Return (X, Y) of the center of cell containing provided text 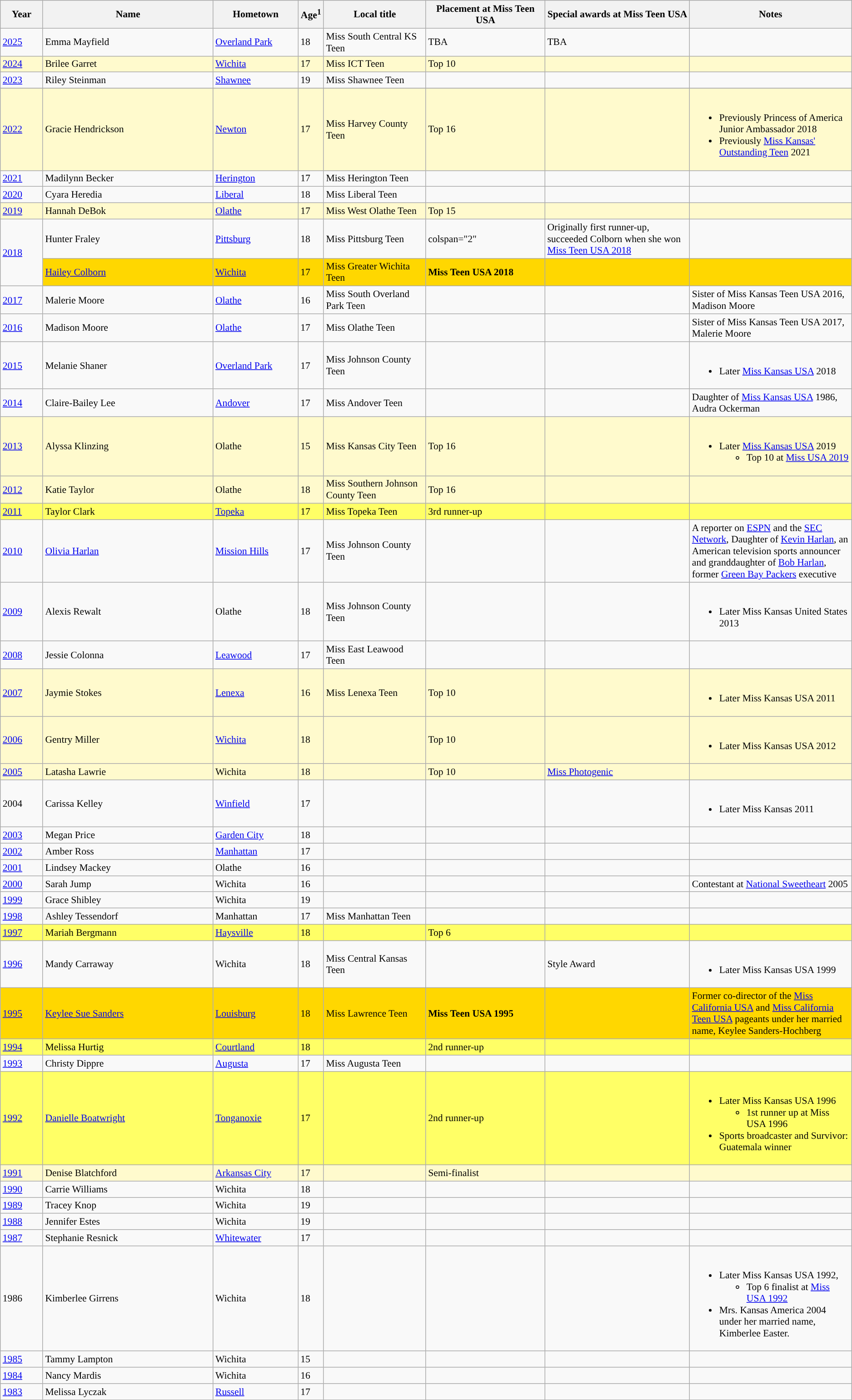
Later Miss Kansas USA 1992,Top 6 finalist at Miss USA 1992Mrs. Kansas America 2004 under her married name, Kimberlee Easter. (771, 1299)
Special awards at Miss Teen USA (617, 15)
Year (22, 15)
Daughter of Miss Kansas USA 1986, Audra Ockerman (771, 403)
1990 (22, 1189)
1984 (22, 1375)
Topeka (255, 512)
Notes (771, 15)
Top 15 (485, 211)
Carissa Kelley (128, 804)
Liberal (255, 195)
Claire-Bailey Lee (128, 403)
Later Miss Kansas USA 2018 (771, 365)
Melissa Hurtig (128, 1047)
Miss Teen USA 1995 (485, 1013)
Shawnee (255, 80)
Katie Taylor (128, 490)
Tammy Lampton (128, 1360)
2003 (22, 835)
Originally first runner-up, succeeded Colborn when she won Miss Teen USA 2018 (617, 239)
1987 (22, 1238)
Courtland (255, 1047)
Andover (255, 403)
Mission Hills (255, 551)
Stephanie Resnick (128, 1238)
Gentry Miller (128, 740)
2005 (22, 772)
Hailey Colborn (128, 273)
Later Miss Kansas USA 19961st runner up at Miss USA 1996Sports broadcaster and Survivor: Guatemala winner (771, 1118)
Local title (374, 15)
Madison Moore (128, 328)
Miss Lawrence Teen (374, 1013)
2023 (22, 80)
2020 (22, 195)
2017 (22, 300)
Name (128, 15)
Age1 (311, 15)
Hannah DeBok (128, 211)
2000 (22, 884)
Miss Southern Johnson County Teen (374, 490)
2016 (22, 328)
1985 (22, 1360)
Miss Greater Wichita Teen (374, 273)
Latasha Lawrie (128, 772)
Gracie Hendrickson (128, 130)
Miss Andover Teen (374, 403)
Louisburg (255, 1013)
colspan="2" (485, 239)
2001 (22, 868)
Emma Mayfield (128, 42)
Sister of Miss Kansas Teen USA 2017, Malerie Moore (771, 328)
Miss Harvey County Teen (374, 130)
Pittsburg (255, 239)
Placement at Miss Teen USA (485, 15)
Miss South Central KS Teen (374, 42)
Later Miss Kansas USA 2011 (771, 693)
Keylee Sue Sanders (128, 1013)
Sarah Jump (128, 884)
Ashley Tessendorf (128, 916)
2021 (22, 179)
2022 (22, 130)
Former co-director of the Miss California USA and Miss California Teen USA pageants under her married name, Keylee Sanders-Hochberg (771, 1013)
Sister of Miss Kansas Teen USA 2016, Madison Moore (771, 300)
2009 (22, 612)
Alexis Rewalt (128, 612)
Danielle Boatwright (128, 1118)
Lenexa (255, 693)
1996 (22, 964)
Mariah Bergmann (128, 933)
Madilynn Becker (128, 179)
Top 6 (485, 933)
Miss West Olathe Teen (374, 211)
Miss Augusta Teen (374, 1063)
Alyssa Klinzing (128, 447)
Hometown (255, 15)
Miss Herington Teen (374, 179)
2015 (22, 365)
Miss East Leawood Teen (374, 655)
Jennifer Estes (128, 1222)
Herington (255, 179)
Denise Blatchford (128, 1173)
1997 (22, 933)
1994 (22, 1047)
Miss Teen USA 2018 (485, 273)
3rd runner-up (485, 512)
Miss Olathe Teen (374, 328)
Russell (255, 1392)
Miss Topeka Teen (374, 512)
Miss Lenexa Teen (374, 693)
1998 (22, 916)
Taylor Clark (128, 512)
Amber Ross (128, 852)
Miss Liberal Teen (374, 195)
Later Miss Kansas USA 2019Top 10 at Miss USA 2019 (771, 447)
1992 (22, 1118)
Later Miss Kansas USA 2012 (771, 740)
Cyara Heredia (128, 195)
Tracey Knop (128, 1206)
Megan Price (128, 835)
Miss Central Kansas Teen (374, 964)
Leawood (255, 655)
Whitewater (255, 1238)
Riley Steinman (128, 80)
2011 (22, 512)
1999 (22, 900)
Haysville (255, 933)
1991 (22, 1173)
Garden City (255, 835)
Contestant at National Sweetheart 2005 (771, 884)
Miss ICT Teen (374, 64)
Christy Dippre (128, 1063)
2010 (22, 551)
Hunter Fraley (128, 239)
Later Miss Kansas USA 1999 (771, 964)
1993 (22, 1063)
Winfield (255, 804)
Later Miss Kansas United States 2013 (771, 612)
2025 (22, 42)
Olivia Harlan (128, 551)
Jaymie Stokes (128, 693)
Lindsey Mackey (128, 868)
2018 (22, 253)
Miss Photogenic (617, 772)
Miss Kansas City Teen (374, 447)
2002 (22, 852)
Jessie Colonna (128, 655)
Melanie Shaner (128, 365)
1983 (22, 1392)
Previously Princess of America Junior Ambassador 2018Previously Miss Kansas' Outstanding Teen 2021 (771, 130)
Brilee Garret (128, 64)
Style Award (617, 964)
1989 (22, 1206)
Carrie Williams (128, 1189)
Grace Shibley (128, 900)
1986 (22, 1299)
Arkansas City (255, 1173)
Miss Shawnee Teen (374, 80)
Nancy Mardis (128, 1375)
Semi-finalist (485, 1173)
Tonganoxie (255, 1118)
Miss Manhattan Teen (374, 916)
2004 (22, 804)
2012 (22, 490)
2019 (22, 211)
Mandy Carraway (128, 964)
Kimberlee Girrens (128, 1299)
Malerie Moore (128, 300)
Newton (255, 130)
Melissa Lyczak (128, 1392)
2008 (22, 655)
Miss South Overland Park Teen (374, 300)
Miss Pittsburg Teen (374, 239)
1995 (22, 1013)
1988 (22, 1222)
2013 (22, 447)
2014 (22, 403)
2006 (22, 740)
Augusta (255, 1063)
2024 (22, 64)
2007 (22, 693)
Later Miss Kansas 2011 (771, 804)
